Output the [X, Y] coordinate of the center of the cell containing the given text.  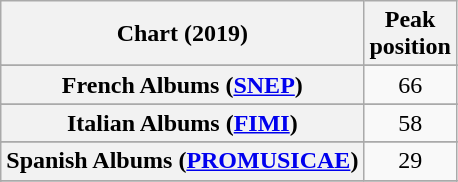
29 [410, 161]
66 [410, 85]
Spanish Albums (PROMUSICAE) [182, 161]
French Albums (SNEP) [182, 85]
Italian Albums (FIMI) [182, 123]
58 [410, 123]
Peakposition [410, 34]
Chart (2019) [182, 34]
